Return (X, Y) of the center of cell containing provided text 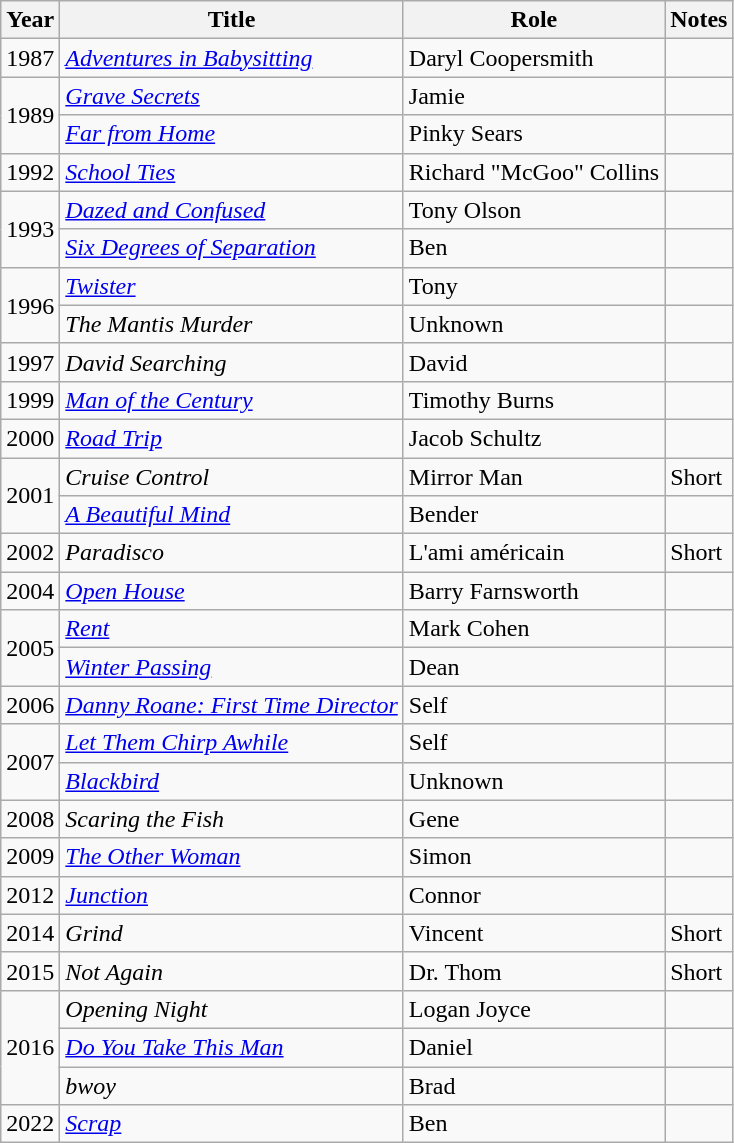
Far from Home (232, 134)
Open House (232, 591)
bwoy (232, 1085)
Bender (534, 515)
Scrap (232, 1124)
David Searching (232, 362)
2014 (30, 933)
Scaring the Fish (232, 819)
A Beautiful Mind (232, 515)
1996 (30, 305)
2009 (30, 857)
Connor (534, 895)
Adventures in Babysitting (232, 58)
Junction (232, 895)
David (534, 362)
The Other Woman (232, 857)
The Mantis Murder (232, 324)
Danny Roane: First Time Director (232, 705)
2015 (30, 971)
2004 (30, 591)
2000 (30, 438)
1999 (30, 400)
Dean (534, 667)
Role (534, 20)
Timothy Burns (534, 400)
Dr. Thom (534, 971)
Six Degrees of Separation (232, 248)
Jacob Schultz (534, 438)
Let Them Chirp Awhile (232, 743)
Logan Joyce (534, 1009)
Pinky Sears (534, 134)
1992 (30, 172)
2005 (30, 648)
2008 (30, 819)
Tony Olson (534, 210)
2002 (30, 553)
Mirror Man (534, 477)
Grind (232, 933)
1989 (30, 115)
Mark Cohen (534, 629)
Road Trip (232, 438)
2022 (30, 1124)
Opening Night (232, 1009)
Grave Secrets (232, 96)
Gene (534, 819)
Do You Take This Man (232, 1047)
Paradisco (232, 553)
School Ties (232, 172)
Not Again (232, 971)
Man of the Century (232, 400)
Jamie (534, 96)
Year (30, 20)
Notes (699, 20)
Daniel (534, 1047)
Simon (534, 857)
2006 (30, 705)
Brad (534, 1085)
1993 (30, 229)
Dazed and Confused (232, 210)
Rent (232, 629)
1987 (30, 58)
Blackbird (232, 781)
Barry Farnsworth (534, 591)
2012 (30, 895)
Twister (232, 286)
2016 (30, 1047)
Tony (534, 286)
Daryl Coopersmith (534, 58)
1997 (30, 362)
Vincent (534, 933)
L'ami américain (534, 553)
Winter Passing (232, 667)
Title (232, 20)
2001 (30, 496)
Cruise Control (232, 477)
Richard "McGoo" Collins (534, 172)
2007 (30, 762)
